Determine the (X, Y) coordinate at the center of the cell enclosing the given text.  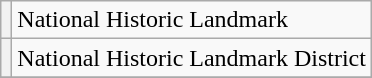
National Historic Landmark District (192, 58)
National Historic Landmark (192, 20)
